Return the [x, y] coordinate for the center point of the cell that contains the specified text.  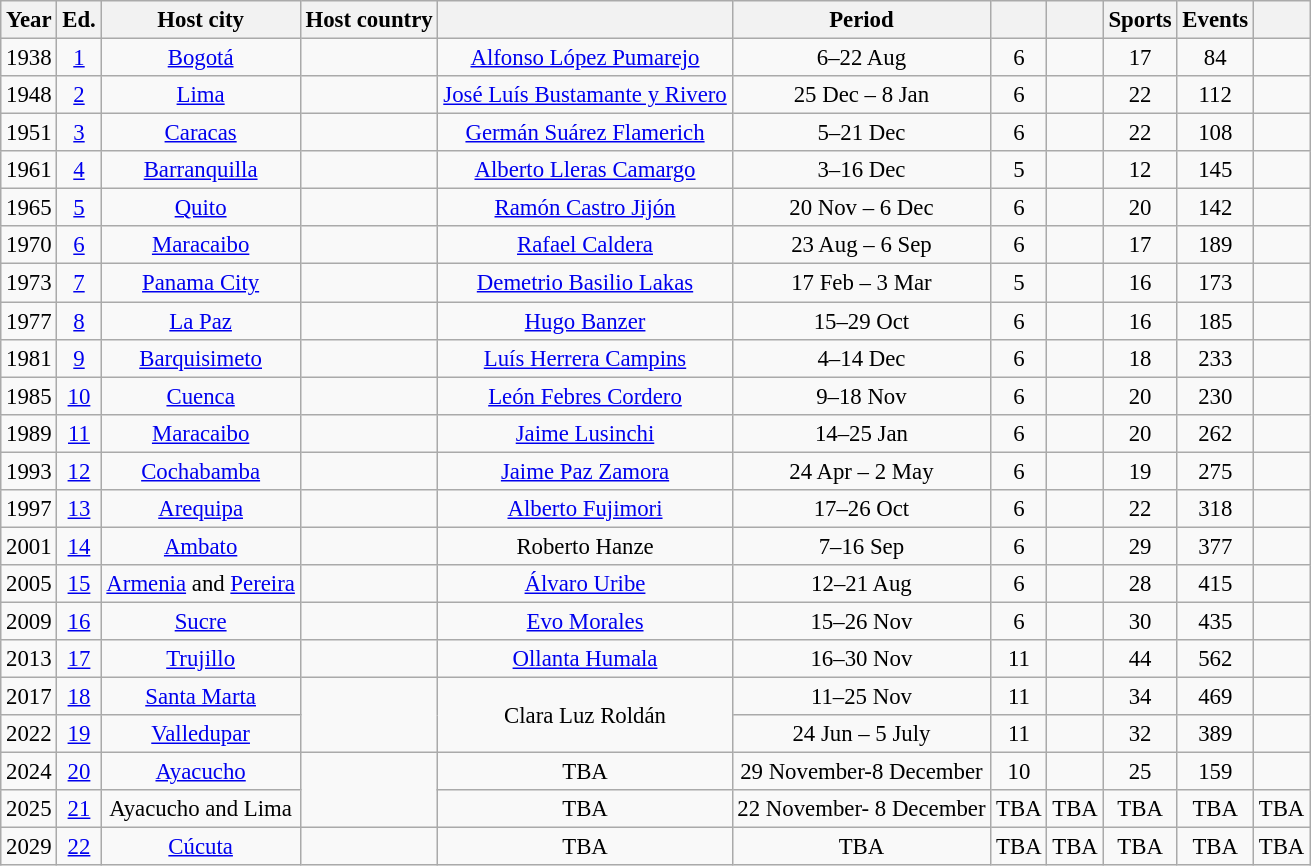
Jaime Lusinchi [585, 433]
3–16 Dec [862, 170]
Luís Herrera Campins [585, 358]
11–25 Nov [862, 697]
Caracas [200, 133]
Rafael Caldera [585, 245]
2017 [29, 697]
233 [1215, 358]
La Paz [200, 321]
15–26 Nov [862, 621]
8 [79, 321]
34 [1140, 697]
1985 [29, 396]
275 [1215, 471]
2024 [29, 772]
159 [1215, 772]
Alberto Fujimori [585, 509]
142 [1215, 208]
112 [1215, 95]
Bogotá [200, 58]
9–18 Nov [862, 396]
25 [1140, 772]
Barranquilla [200, 170]
9 [79, 358]
Host country [369, 20]
Alberto Lleras Camargo [585, 170]
1997 [29, 509]
Cochabamba [200, 471]
30 [1140, 621]
1961 [29, 170]
84 [1215, 58]
Hugo Banzer [585, 321]
Ayacucho [200, 772]
7–16 Sep [862, 546]
Lima [200, 95]
Period [862, 20]
Valledupar [200, 734]
1977 [29, 321]
29 [1140, 546]
23 Aug – 6 Sep [862, 245]
262 [1215, 433]
1970 [29, 245]
20 Nov – 6 Dec [862, 208]
Barquisimeto [200, 358]
28 [1140, 584]
3 [79, 133]
1993 [29, 471]
230 [1215, 396]
Álvaro Uribe [585, 584]
415 [1215, 584]
1989 [29, 433]
2025 [29, 809]
108 [1215, 133]
185 [1215, 321]
Ayacucho and Lima [200, 809]
Armenia and Pereira [200, 584]
Clara Luz Roldán [585, 716]
2022 [29, 734]
2013 [29, 659]
562 [1215, 659]
4–14 Dec [862, 358]
José Luís Bustamante y Rivero [585, 95]
1965 [29, 208]
1 [79, 58]
44 [1140, 659]
Ollanta Humala [585, 659]
29 November-8 December [862, 772]
Cúcuta [200, 847]
21 [79, 809]
Cuenca [200, 396]
Year [29, 20]
377 [1215, 546]
32 [1140, 734]
Alfonso López Pumarejo [585, 58]
13 [79, 509]
1981 [29, 358]
2001 [29, 546]
4 [79, 170]
5–21 Dec [862, 133]
1948 [29, 95]
12–21 Aug [862, 584]
Demetrio Basilio Lakas [585, 283]
Ramón Castro Jijón [585, 208]
469 [1215, 697]
Jaime Paz Zamora [585, 471]
173 [1215, 283]
24 Apr – 2 May [862, 471]
1951 [29, 133]
2005 [29, 584]
2009 [29, 621]
Quito [200, 208]
16–30 Nov [862, 659]
7 [79, 283]
Germán Suárez Flamerich [585, 133]
Arequipa [200, 509]
2 [79, 95]
Evo Morales [585, 621]
15–29 Oct [862, 321]
1938 [29, 58]
145 [1215, 170]
Sucre [200, 621]
6–22 Aug [862, 58]
Trujillo [200, 659]
189 [1215, 245]
435 [1215, 621]
14–25 Jan [862, 433]
17 Feb – 3 Mar [862, 283]
25 Dec – 8 Jan [862, 95]
389 [1215, 734]
Panama City [200, 283]
2029 [29, 847]
1973 [29, 283]
Events [1215, 20]
318 [1215, 509]
24 Jun – 5 July [862, 734]
17–26 Oct [862, 509]
León Febres Cordero [585, 396]
Sports [1140, 20]
Host city [200, 20]
Ambato [200, 546]
Ed. [79, 20]
22 November- 8 December [862, 809]
Roberto Hanze [585, 546]
Santa Marta [200, 697]
14 [79, 546]
15 [79, 584]
